Return the (x, y) coordinate for the center point of the cell that contains the specified text.  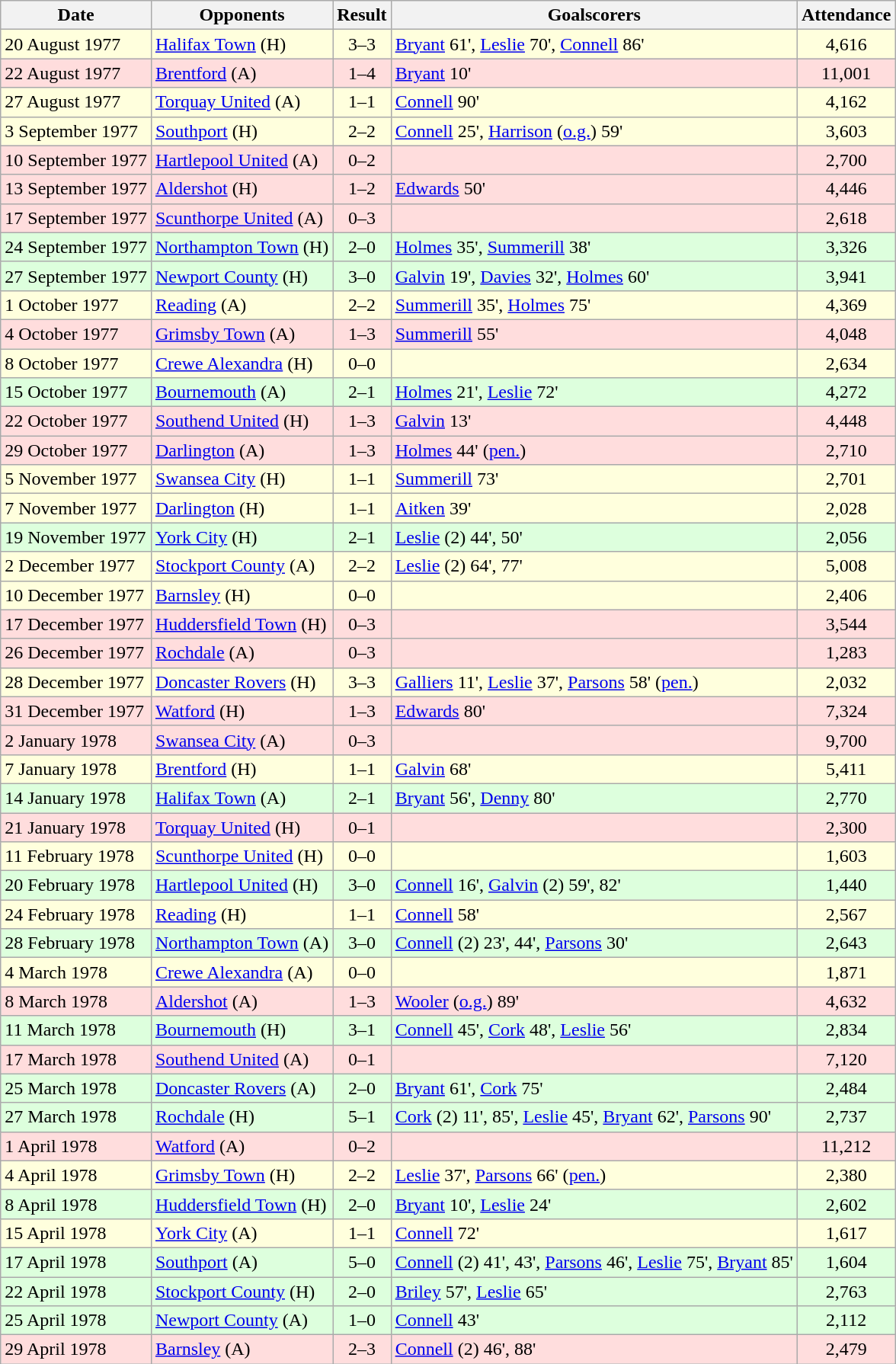
Connell 43' (594, 1321)
7,120 (846, 1059)
4,448 (846, 421)
Brentford (H) (242, 769)
Connell 25', Harrison (o.g.) 59' (594, 131)
Leslie (2) 64', 77' (594, 566)
2,700 (846, 160)
Edwards 50' (594, 189)
York City (A) (242, 1233)
4,272 (846, 392)
Southport (A) (242, 1262)
13 September 1977 (76, 189)
Attendance (846, 15)
1–4 (362, 73)
21 January 1978 (76, 827)
Rochdale (A) (242, 653)
10 December 1977 (76, 595)
27 September 1977 (76, 276)
Bryant 61', Leslie 70', Connell 86' (594, 44)
4,048 (846, 334)
27 March 1978 (76, 1117)
5,411 (846, 769)
4 March 1978 (76, 972)
4,162 (846, 102)
Connell (2) 46', 88' (594, 1350)
Galvin 68' (594, 769)
1,283 (846, 653)
22 April 1978 (76, 1292)
2,056 (846, 537)
2–3 (362, 1350)
1–0 (362, 1321)
24 September 1977 (76, 247)
17 December 1977 (76, 624)
Connell 58' (594, 914)
Summerill 35', Holmes 75' (594, 305)
Halifax Town (H) (242, 44)
2,032 (846, 682)
3–1 (362, 1030)
Bryant 10', Leslie 24' (594, 1204)
Torquay United (A) (242, 102)
Southend United (H) (242, 421)
24 February 1978 (76, 914)
Watford (A) (242, 1146)
3,603 (846, 131)
3,941 (846, 276)
2,300 (846, 827)
Galvin 13' (594, 421)
14 January 1978 (76, 798)
2,380 (846, 1175)
Bryant 61', Cork 75' (594, 1088)
Briley 57', Leslie 65' (594, 1292)
7 January 1978 (76, 769)
11,001 (846, 73)
28 February 1978 (76, 943)
Bryant 56', Denny 80' (594, 798)
8 March 1978 (76, 1001)
Galliers 11', Leslie 37', Parsons 58' (pen.) (594, 682)
Scunthorpe United (H) (242, 857)
4,369 (846, 305)
Hartlepool United (A) (242, 160)
Summerill 55' (594, 334)
1,617 (846, 1233)
1 April 1978 (76, 1146)
1,871 (846, 972)
2,701 (846, 479)
1–2 (362, 189)
Galvin 19', Davies 32', Holmes 60' (594, 276)
19 November 1977 (76, 537)
10 September 1977 (76, 160)
28 December 1977 (76, 682)
4,446 (846, 189)
Newport County (H) (242, 276)
Grimsby Town (H) (242, 1175)
4,616 (846, 44)
Stockport County (A) (242, 566)
1 October 1977 (76, 305)
22 October 1977 (76, 421)
Doncaster Rovers (A) (242, 1088)
4 April 1978 (76, 1175)
Bryant 10' (594, 73)
Holmes 44' (pen.) (594, 450)
Wooler (o.g.) 89' (594, 1001)
1,604 (846, 1262)
7 November 1977 (76, 508)
Hartlepool United (H) (242, 885)
4,632 (846, 1001)
Summerill 73' (594, 479)
9,700 (846, 740)
Edwards 80' (594, 711)
Goalscorers (594, 15)
20 February 1978 (76, 885)
Leslie (2) 44', 50' (594, 537)
Connell 45', Cork 48', Leslie 56' (594, 1030)
Bournemouth (H) (242, 1030)
2,763 (846, 1292)
4 October 1977 (76, 334)
2 December 1977 (76, 566)
Connell (2) 23', 44', Parsons 30' (594, 943)
7,324 (846, 711)
Newport County (A) (242, 1321)
2,618 (846, 218)
Northampton Town (H) (242, 247)
11,212 (846, 1146)
Holmes 21', Leslie 72' (594, 392)
3,326 (846, 247)
15 April 1978 (76, 1233)
Aldershot (H) (242, 189)
17 April 1978 (76, 1262)
3,544 (846, 624)
29 October 1977 (76, 450)
2,406 (846, 595)
2,834 (846, 1030)
8 October 1977 (76, 363)
2,112 (846, 1321)
Torquay United (H) (242, 827)
31 December 1977 (76, 711)
Rochdale (H) (242, 1117)
11 February 1978 (76, 857)
Connell (2) 41', 43', Parsons 46', Leslie 75', Bryant 85' (594, 1262)
Crewe Alexandra (H) (242, 363)
Leslie 37', Parsons 66' (pen.) (594, 1175)
5–0 (362, 1262)
Reading (H) (242, 914)
25 March 1978 (76, 1088)
27 August 1977 (76, 102)
5 November 1977 (76, 479)
Aitken 39' (594, 508)
5–1 (362, 1117)
17 September 1977 (76, 218)
Opponents (242, 15)
Connell 16', Galvin (2) 59', 82' (594, 885)
Aldershot (A) (242, 1001)
2,737 (846, 1117)
2,710 (846, 450)
Grimsby Town (A) (242, 334)
Result (362, 15)
Connell 90' (594, 102)
3 September 1977 (76, 131)
Halifax Town (A) (242, 798)
Swansea City (A) (242, 740)
26 December 1977 (76, 653)
Brentford (A) (242, 73)
Reading (A) (242, 305)
2,602 (846, 1204)
8 April 1978 (76, 1204)
Darlington (H) (242, 508)
1,440 (846, 885)
20 August 1977 (76, 44)
5,008 (846, 566)
Bournemouth (A) (242, 392)
Holmes 35', Summerill 38' (594, 247)
Southend United (A) (242, 1059)
Barnsley (A) (242, 1350)
2,634 (846, 363)
Connell 72' (594, 1233)
25 April 1978 (76, 1321)
Southport (H) (242, 131)
Date (76, 15)
2,479 (846, 1350)
Cork (2) 11', 85', Leslie 45', Bryant 62', Parsons 90' (594, 1117)
2,643 (846, 943)
Stockport County (H) (242, 1292)
Crewe Alexandra (A) (242, 972)
2,484 (846, 1088)
22 August 1977 (76, 73)
Watford (H) (242, 711)
Northampton Town (A) (242, 943)
15 October 1977 (76, 392)
2,028 (846, 508)
11 March 1978 (76, 1030)
2 January 1978 (76, 740)
29 April 1978 (76, 1350)
Swansea City (H) (242, 479)
Barnsley (H) (242, 595)
Darlington (A) (242, 450)
2,770 (846, 798)
Doncaster Rovers (H) (242, 682)
17 March 1978 (76, 1059)
York City (H) (242, 537)
Scunthorpe United (A) (242, 218)
1,603 (846, 857)
2,567 (846, 914)
